Extract the (X, Y) coordinate from the center of the cell holding the provided text.  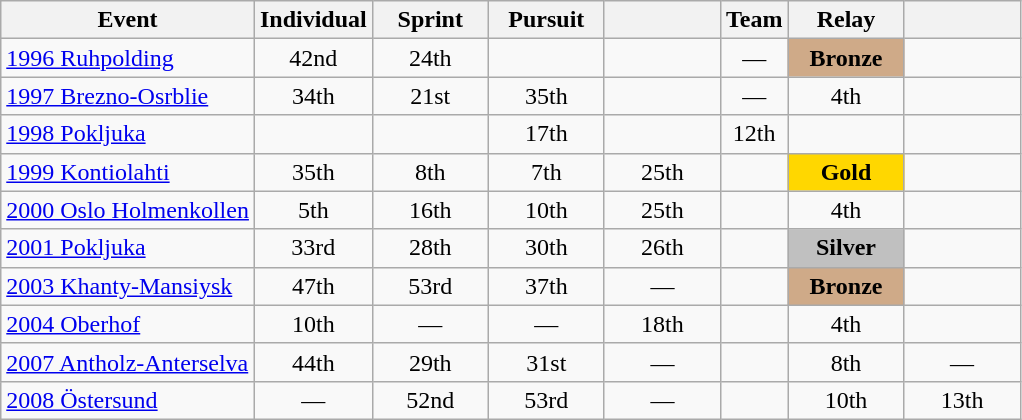
24th (430, 58)
21st (430, 96)
29th (430, 362)
Sprint (430, 20)
Team (754, 20)
Event (128, 20)
18th (662, 324)
16th (430, 210)
2000 Oslo Holmenkollen (128, 210)
44th (313, 362)
37th (546, 286)
1998 Pokljuka (128, 134)
1996 Ruhpolding (128, 58)
2003 Khanty-Mansiysk (128, 286)
26th (662, 248)
7th (546, 172)
Silver (846, 248)
47th (313, 286)
2007 Antholz-Anterselva (128, 362)
Individual (313, 20)
42nd (313, 58)
30th (546, 248)
Gold (846, 172)
5th (313, 210)
2001 Pokljuka (128, 248)
33rd (313, 248)
2008 Östersund (128, 400)
Relay (846, 20)
13th (962, 400)
17th (546, 134)
31st (546, 362)
1997 Brezno-Osrblie (128, 96)
52nd (430, 400)
1999 Kontiolahti (128, 172)
2004 Oberhof (128, 324)
Pursuit (546, 20)
12th (754, 134)
28th (430, 248)
34th (313, 96)
